Identify which cell holds the provided text, then report its [x, y] central coordinate. 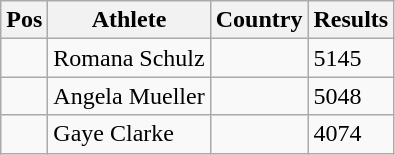
Gaye Clarke [129, 134]
Romana Schulz [129, 58]
Country [259, 20]
5048 [351, 96]
Pos [24, 20]
Angela Mueller [129, 96]
5145 [351, 58]
4074 [351, 134]
Athlete [129, 20]
Results [351, 20]
